From the cell containing the given text, extract its center point as (x, y) coordinate. 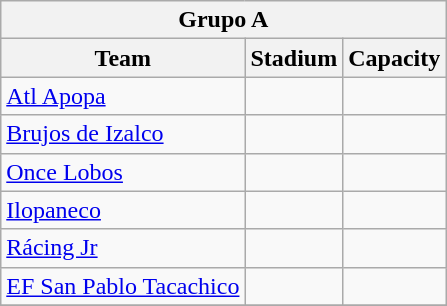
Grupo A (224, 20)
Ilopaneco (123, 210)
Atl Apopa (123, 96)
Rácing Jr (123, 248)
Once Lobos (123, 172)
EF San Pablo Tacachico (123, 286)
Capacity (394, 58)
Stadium (294, 58)
Brujos de Izalco (123, 134)
Team (123, 58)
